For the text-containing cell, return its midpoint in [x, y] coordinate format. 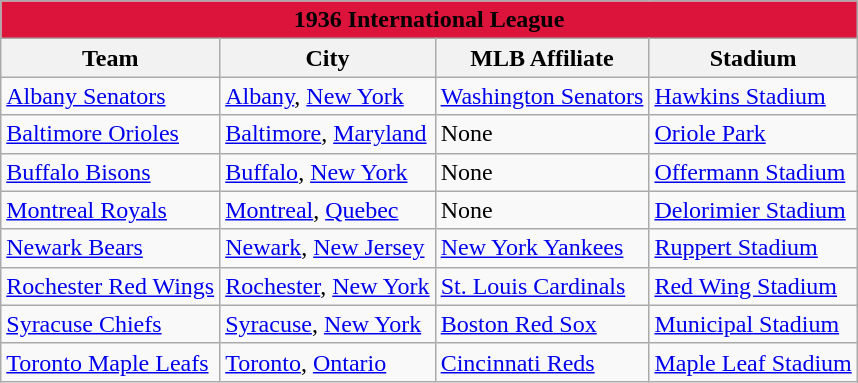
Oriole Park [753, 134]
Montreal, Quebec [328, 210]
Toronto, Ontario [328, 362]
Offermann Stadium [753, 172]
Cincinnati Reds [542, 362]
Albany Senators [110, 96]
Toronto Maple Leafs [110, 362]
Ruppert Stadium [753, 248]
1936 International League [429, 20]
Maple Leaf Stadium [753, 362]
Newark Bears [110, 248]
Rochester Red Wings [110, 286]
Municipal Stadium [753, 324]
New York Yankees [542, 248]
St. Louis Cardinals [542, 286]
Washington Senators [542, 96]
Rochester, New York [328, 286]
Delorimier Stadium [753, 210]
MLB Affiliate [542, 58]
Newark, New Jersey [328, 248]
Buffalo, New York [328, 172]
Baltimore Orioles [110, 134]
Syracuse Chiefs [110, 324]
Stadium [753, 58]
Team [110, 58]
Hawkins Stadium [753, 96]
City [328, 58]
Boston Red Sox [542, 324]
Baltimore, Maryland [328, 134]
Montreal Royals [110, 210]
Albany, New York [328, 96]
Buffalo Bisons [110, 172]
Syracuse, New York [328, 324]
Red Wing Stadium [753, 286]
